Detect which cell encompasses the target text, then output its (X, Y) center coordinate. 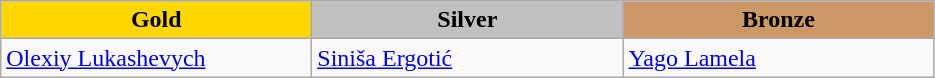
Olexiy Lukashevych (156, 58)
Gold (156, 20)
Yago Lamela (778, 58)
Silver (468, 20)
Siniša Ergotić (468, 58)
Bronze (778, 20)
